Extract the (x, y) coordinate from the center of the cell holding the provided text.  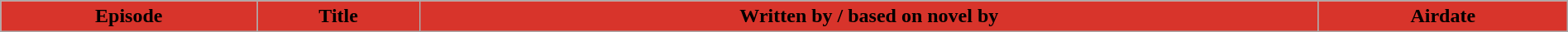
Written by / based on novel by (868, 16)
Airdate (1442, 16)
Title (339, 16)
Episode (129, 16)
